Provide the [X, Y] coordinate of the cell's center where the given text is located.  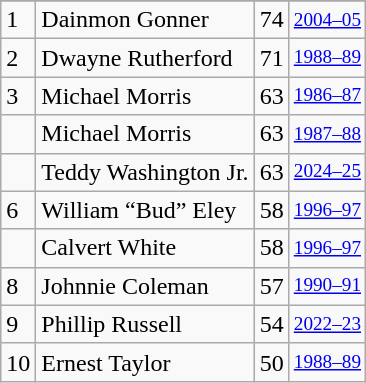
2024–25 [327, 172]
1990–91 [327, 286]
Ernest Taylor [145, 362]
57 [272, 286]
6 [18, 210]
8 [18, 286]
3 [18, 96]
2022–23 [327, 324]
71 [272, 58]
Calvert White [145, 248]
Dainmon Gonner [145, 20]
10 [18, 362]
74 [272, 20]
1986–87 [327, 96]
54 [272, 324]
Johnnie Coleman [145, 286]
Dwayne Rutherford [145, 58]
1 [18, 20]
2004–05 [327, 20]
William “Bud” Eley [145, 210]
1987–88 [327, 134]
9 [18, 324]
2 [18, 58]
Teddy Washington Jr. [145, 172]
50 [272, 362]
Phillip Russell [145, 324]
